Detect which cell encompasses the target text, then output its [X, Y] center coordinate. 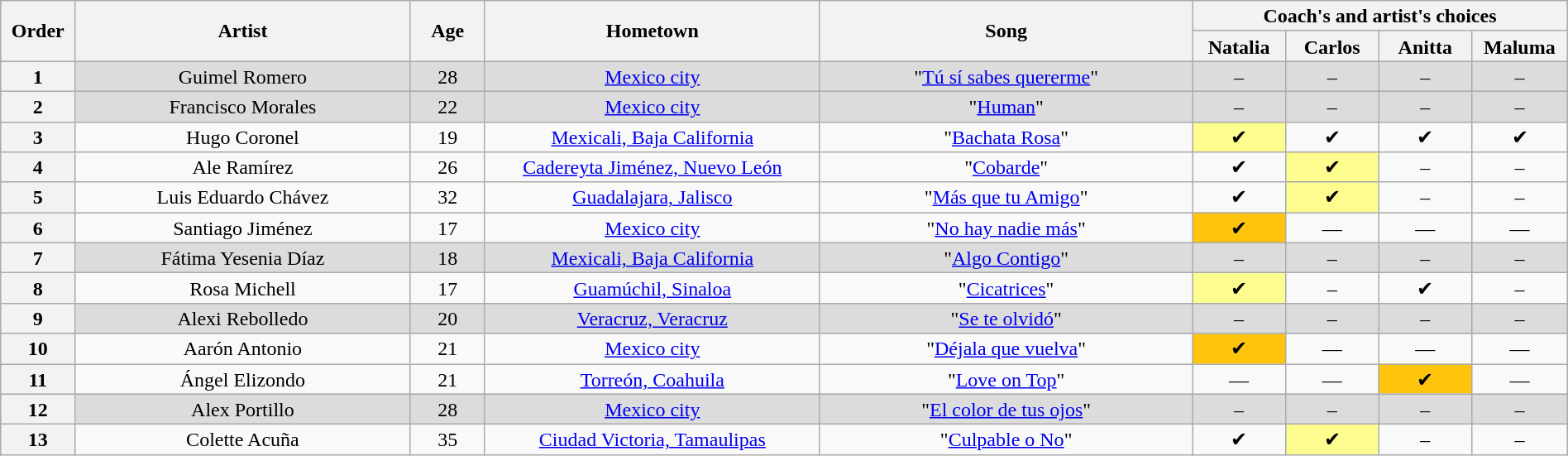
6 [38, 228]
10 [38, 349]
Guimel Romero [243, 76]
Ciudad Victoria, Tamaulipas [652, 440]
Colette Acuña [243, 440]
"Cicatrices" [1006, 288]
"Love on Top" [1006, 379]
Torreón, Coahuila [652, 379]
Rosa Michell [243, 288]
Order [38, 31]
Francisco Morales [243, 106]
"Algo Contigo" [1006, 258]
22 [447, 106]
4 [38, 167]
Alexi Rebolledo [243, 318]
Fátima Yesenia Díaz [243, 258]
"Bachata Rosa" [1006, 137]
Age [447, 31]
Ángel Elizondo [243, 379]
Aarón Antonio [243, 349]
Alex Portillo [243, 409]
Anitta [1426, 46]
Guadalajara, Jalisco [652, 197]
"Se te olvidó" [1006, 318]
18 [447, 258]
19 [447, 137]
26 [447, 167]
"El color de tus ojos" [1006, 409]
Artist [243, 31]
Cadereyta Jiménez, Nuevo León [652, 167]
Ale Ramírez [243, 167]
Song [1006, 31]
3 [38, 137]
Veracruz, Veracruz [652, 318]
Carlos [1331, 46]
"Déjala que vuelva" [1006, 349]
20 [447, 318]
5 [38, 197]
Guamúchil, Sinaloa [652, 288]
35 [447, 440]
Hugo Coronel [243, 137]
11 [38, 379]
1 [38, 76]
8 [38, 288]
9 [38, 318]
7 [38, 258]
12 [38, 409]
Santiago Jiménez [243, 228]
Maluma [1520, 46]
"Human" [1006, 106]
Natalia [1239, 46]
Luis Eduardo Chávez [243, 197]
13 [38, 440]
"Tú sí sabes quererme" [1006, 76]
"Más que tu Amigo" [1006, 197]
"No hay nadie más" [1006, 228]
"Culpable o No" [1006, 440]
32 [447, 197]
Hometown [652, 31]
2 [38, 106]
Coach's and artist's choices [1379, 17]
"Cobarde" [1006, 167]
